Locate the cell with the specified text and output its [x, y] center coordinate. 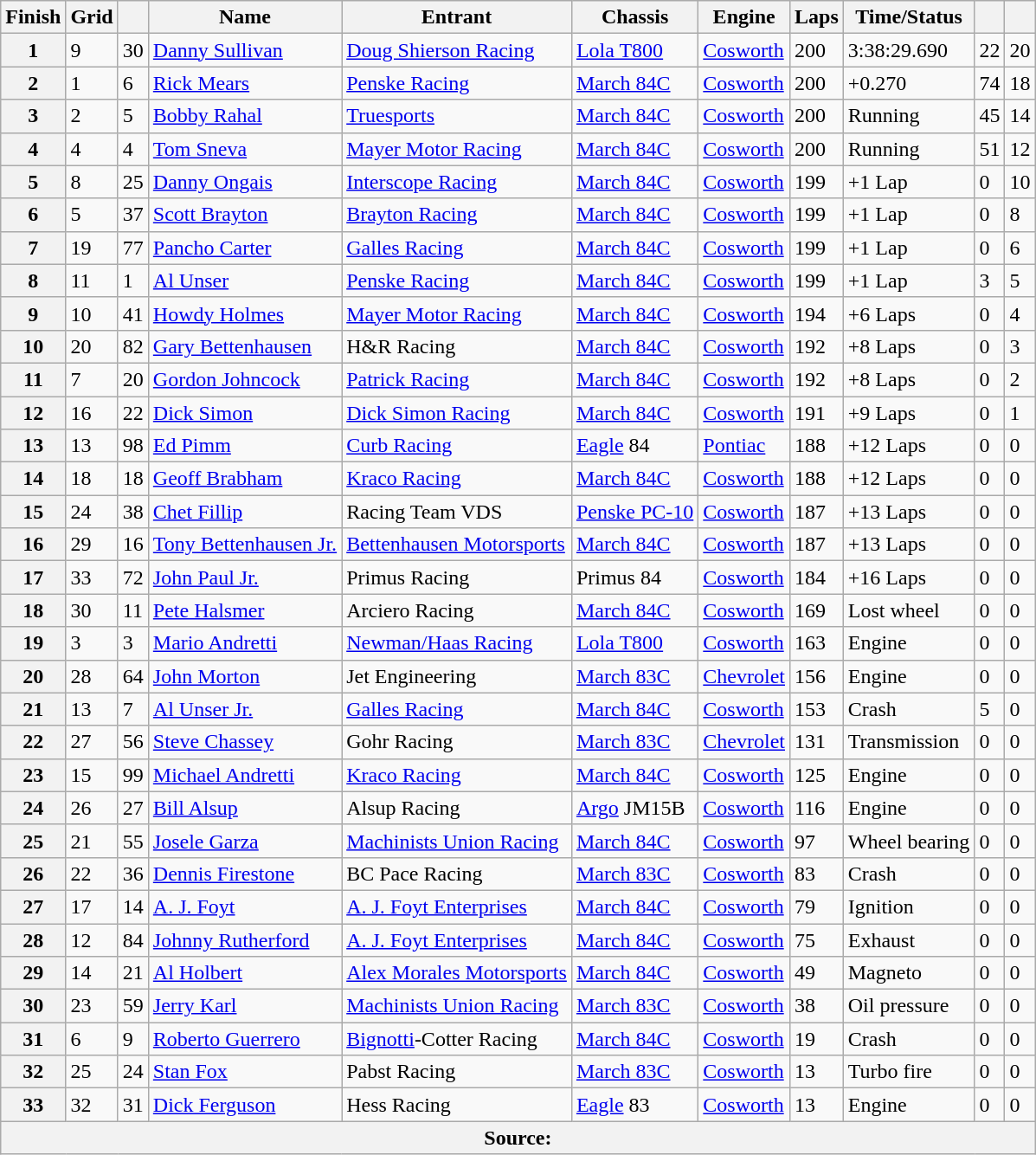
Interscope Racing [457, 182]
45 [990, 116]
Alsup Racing [457, 808]
84 [133, 939]
Ignition [909, 907]
Magneto [909, 973]
Howdy Holmes [244, 313]
BC Pace Racing [457, 874]
Bill Alsup [244, 808]
Jerry Karl [244, 1006]
Tony Bettenhausen Jr. [244, 545]
+0.270 [909, 83]
Roberto Guerrero [244, 1039]
Mario Andretti [244, 643]
Primus Racing [457, 577]
Bignotti-Cotter Racing [457, 1039]
Oil pressure [909, 1006]
Dick Ferguson [244, 1105]
Bettenhausen Motorsports [457, 545]
55 [133, 841]
Dennis Firestone [244, 874]
Hess Racing [457, 1105]
77 [133, 248]
Truesports [457, 116]
Pabst Racing [457, 1072]
Pontiac [744, 446]
+9 Laps [909, 413]
+6 Laps [909, 313]
Johnny Rutherford [244, 939]
Al Unser Jr. [244, 709]
Source: [518, 1138]
Wheel bearing [909, 841]
Laps [816, 17]
Name [244, 17]
Scott Brayton [244, 215]
Eagle 84 [634, 446]
Steve Chassey [244, 742]
56 [133, 742]
Brayton Racing [457, 215]
Patrick Racing [457, 379]
Al Unser [244, 281]
Jet Engineering [457, 676]
Dick Simon Racing [457, 413]
Newman/Haas Racing [457, 643]
Gordon Johncock [244, 379]
Rick Mears [244, 83]
83 [816, 874]
36 [133, 874]
Dick Simon [244, 413]
Danny Sullivan [244, 50]
Stan Fox [244, 1072]
John Morton [244, 676]
41 [133, 313]
Curb Racing [457, 446]
Finish [33, 17]
Arciero Racing [457, 610]
3:38:29.690 [909, 50]
97 [816, 841]
Danny Ongais [244, 182]
49 [816, 973]
Chassis [634, 17]
Geoff Brabham [244, 479]
116 [816, 808]
Time/Status [909, 17]
156 [816, 676]
Pete Halsmer [244, 610]
Gary Bettenhausen [244, 346]
Grid [92, 17]
+16 Laps [909, 577]
Entrant [457, 17]
72 [133, 577]
Ed Pimm [244, 446]
Exhaust [909, 939]
82 [133, 346]
51 [990, 149]
H&R Racing [457, 346]
Chet Fillip [244, 512]
Bobby Rahal [244, 116]
99 [133, 775]
184 [816, 577]
Pancho Carter [244, 248]
79 [816, 907]
Argo JM15B [634, 808]
John Paul Jr. [244, 577]
Turbo fire [909, 1072]
74 [990, 83]
Transmission [909, 742]
Alex Morales Motorsports [457, 973]
125 [816, 775]
A. J. Foyt [244, 907]
Primus 84 [634, 577]
Josele Garza [244, 841]
Eagle 83 [634, 1105]
75 [816, 939]
153 [816, 709]
98 [133, 446]
Tom Sneva [244, 149]
64 [133, 676]
Al Holbert [244, 973]
Penske PC-10 [634, 512]
Racing Team VDS [457, 512]
59 [133, 1006]
163 [816, 643]
191 [816, 413]
169 [816, 610]
Doug Shierson Racing [457, 50]
Lost wheel [909, 610]
Michael Andretti [244, 775]
37 [133, 215]
Gohr Racing [457, 742]
131 [816, 742]
194 [816, 313]
